Output the [X, Y] coordinate of the center of the cell containing the given text.  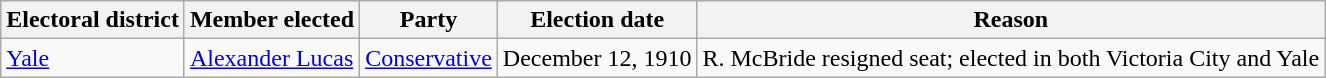
December 12, 1910 [597, 58]
Party [429, 20]
Reason [1011, 20]
Election date [597, 20]
Conservative [429, 58]
Member elected [272, 20]
R. McBride resigned seat; elected in both Victoria City and Yale [1011, 58]
Alexander Lucas [272, 58]
Yale [93, 58]
Electoral district [93, 20]
